From the cell containing the given text, extract its center point as [X, Y] coordinate. 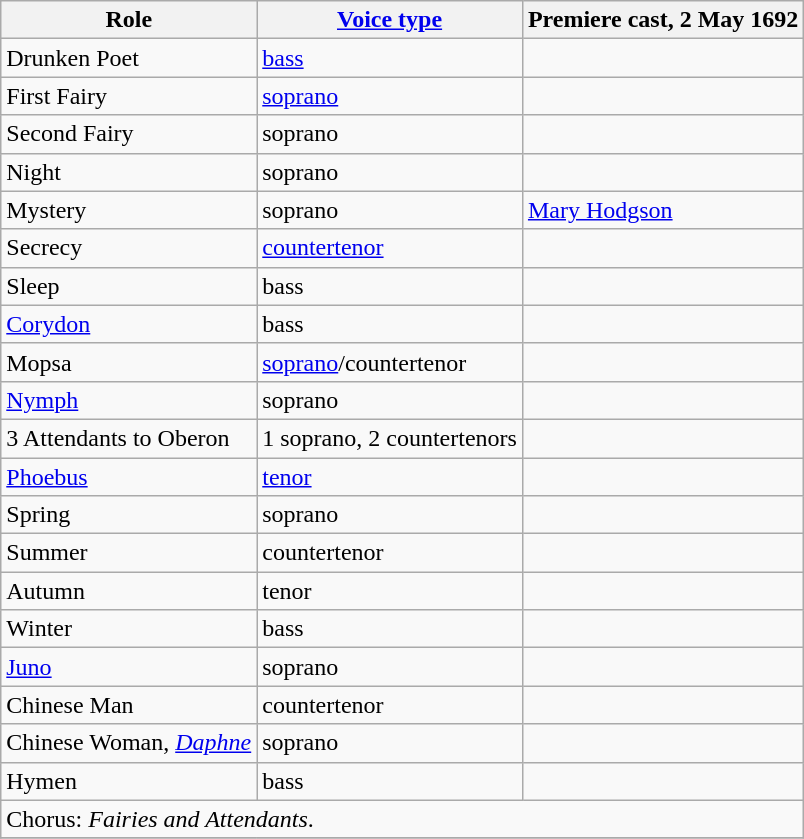
Juno [129, 667]
Sleep [129, 286]
Mystery [129, 210]
Corydon [129, 324]
Night [129, 172]
Chinese Woman, Daphne [129, 743]
Chinese Man [129, 705]
Nymph [129, 400]
Hymen [129, 781]
1 soprano, 2 countertenors [390, 438]
Summer [129, 553]
First Fairy [129, 96]
Drunken Poet [129, 58]
Chorus: Fairies and Attendants. [402, 819]
Role [129, 20]
Second Fairy [129, 134]
Spring [129, 515]
Secrecy [129, 248]
Phoebus [129, 477]
Mopsa [129, 362]
Mary Hodgson [662, 210]
soprano/countertenor [390, 362]
Autumn [129, 591]
3 Attendants to Oberon [129, 438]
Voice type [390, 20]
Premiere cast, 2 May 1692 [662, 20]
Winter [129, 629]
